Search for the cell housing the specified text and yield its (X, Y) center coordinate. 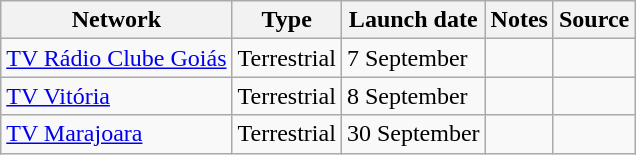
Source (594, 20)
TV Vitória (116, 96)
Launch date (413, 20)
Type (286, 20)
TV Rádio Clube Goiás (116, 58)
Notes (519, 20)
Network (116, 20)
8 September (413, 96)
7 September (413, 58)
30 September (413, 134)
TV Marajoara (116, 134)
